Detect which cell encompasses the target text, then output its [X, Y] center coordinate. 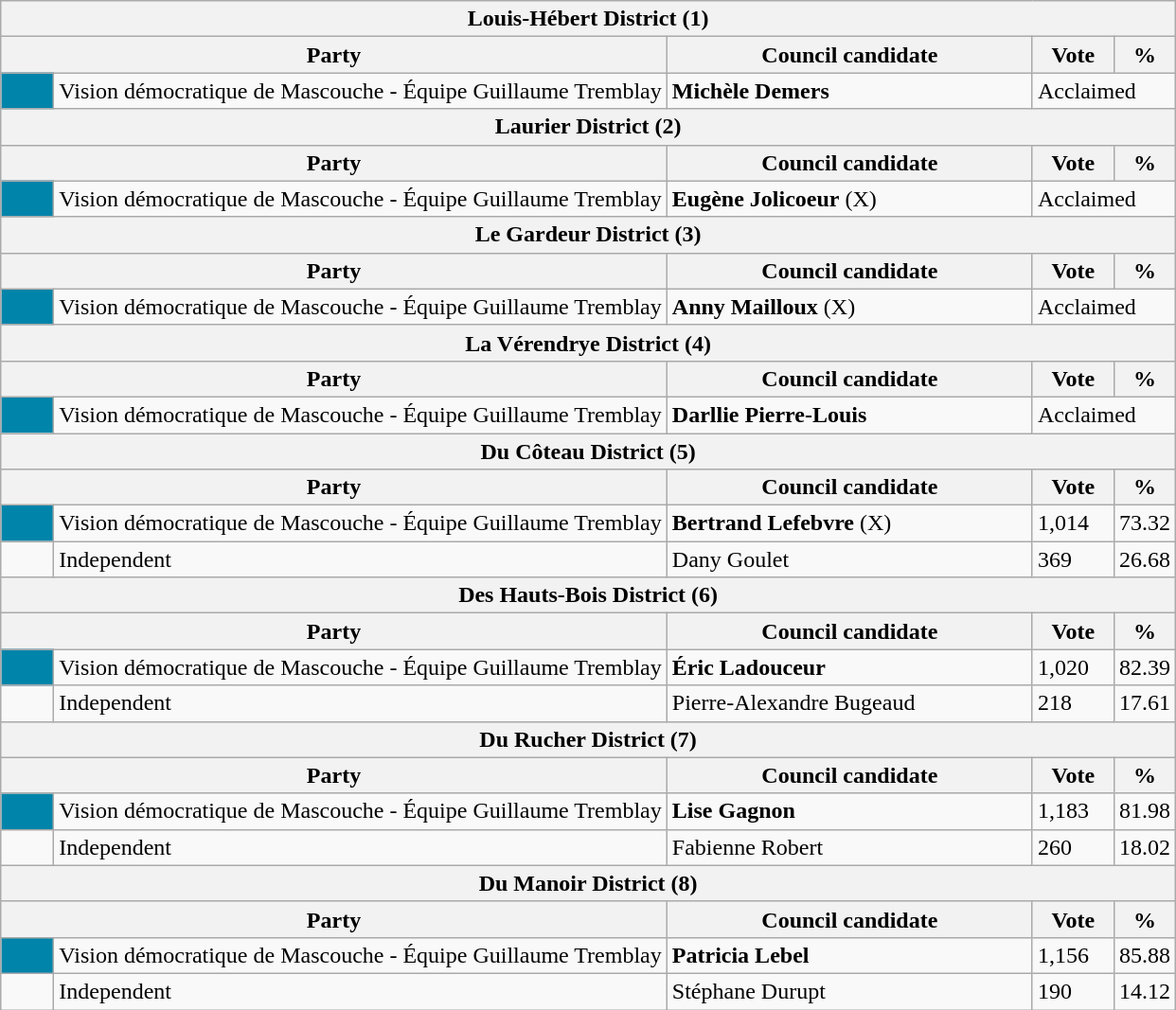
1,156 [1073, 955]
La Vérendrye District (4) [589, 343]
Dany Goulet [849, 559]
73.32 [1144, 523]
Du Rucher District (7) [589, 739]
Le Gardeur District (3) [589, 235]
Anny Mailloux (X) [849, 307]
Bertrand Lefebvre (X) [849, 523]
85.88 [1144, 955]
82.39 [1144, 667]
26.68 [1144, 559]
Louis-Hébert District (1) [589, 19]
Pierre-Alexandre Bugeaud [849, 703]
Fabienne Robert [849, 847]
Eugène Jolicoeur (X) [849, 199]
260 [1073, 847]
1,020 [1073, 667]
17.61 [1144, 703]
18.02 [1144, 847]
369 [1073, 559]
218 [1073, 703]
Du Manoir District (8) [589, 883]
14.12 [1144, 991]
1,183 [1073, 811]
81.98 [1144, 811]
Des Hauts-Bois District (6) [589, 595]
Michèle Demers [849, 91]
1,014 [1073, 523]
Du Côteau District (5) [589, 452]
190 [1073, 991]
Darllie Pierre-Louis [849, 415]
Patricia Lebel [849, 955]
Éric Ladouceur [849, 667]
Stéphane Durupt [849, 991]
Laurier District (2) [589, 127]
Lise Gagnon [849, 811]
